Find where the given text appears and provide that cell's center as (X, Y) coordinate. 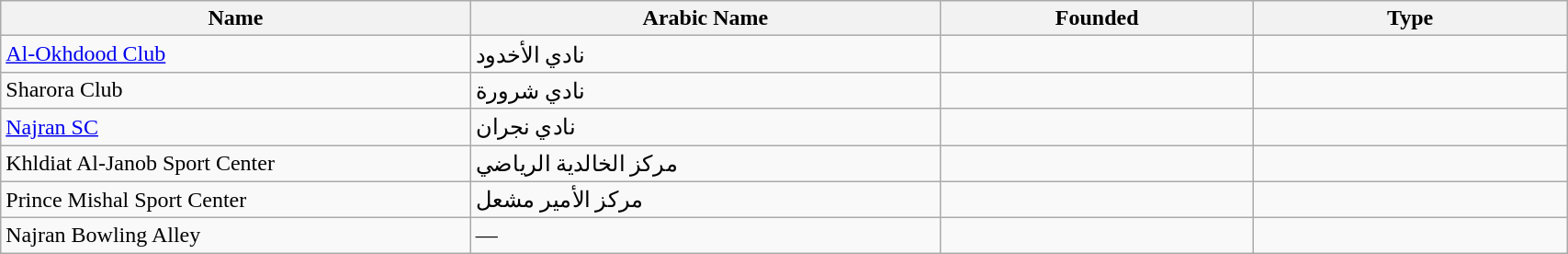
Prince Mishal Sport Center (235, 200)
Al-Okhdood Club (235, 54)
— (705, 236)
مركز الخالدية الرياضي (705, 164)
Founded (1097, 18)
نادي نجران (705, 127)
Sharora Club (235, 90)
نادي الأخدود (705, 54)
Najran Bowling Alley (235, 236)
نادي شرورة (705, 90)
Name (235, 18)
Najran SC (235, 127)
Type (1411, 18)
Khldiat Al-Janob Sport Center (235, 164)
Arabic Name (705, 18)
مركز الأمير مشعل (705, 200)
